Return (X, Y) of the center of cell containing provided text 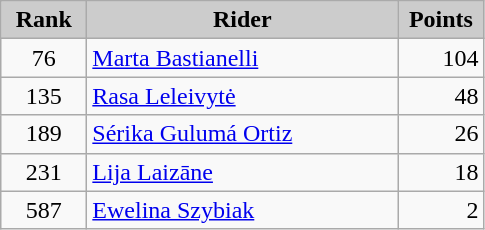
Sérika Gulumá Ortiz (242, 134)
Rank (44, 20)
104 (441, 58)
189 (44, 134)
231 (44, 172)
135 (44, 96)
Rasa Leleivytė (242, 96)
Lija Laizāne (242, 172)
Marta Bastianelli (242, 58)
76 (44, 58)
Rider (242, 20)
2 (441, 210)
587 (44, 210)
Points (441, 20)
18 (441, 172)
48 (441, 96)
26 (441, 134)
Ewelina Szybiak (242, 210)
